Identify which cell holds the provided text, then report its (x, y) central coordinate. 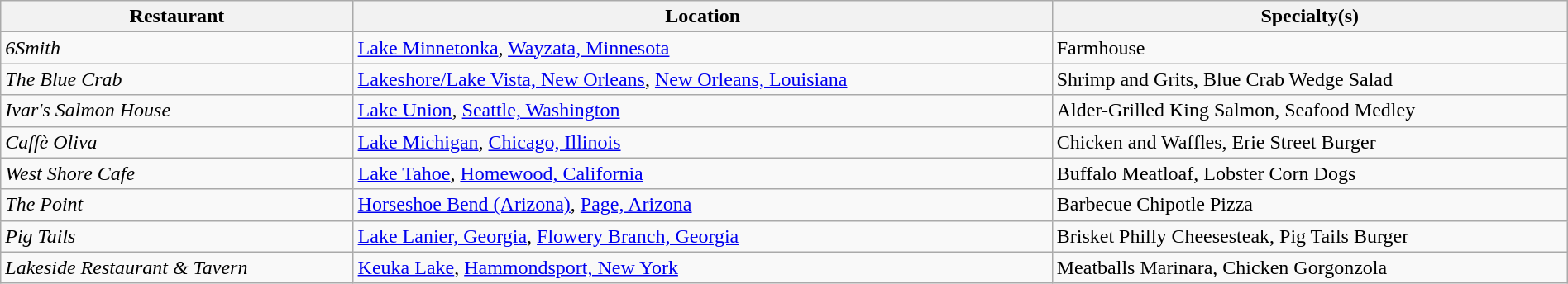
West Shore Cafe (177, 173)
Shrimp and Grits, Blue Crab Wedge Salad (1310, 79)
Alder-Grilled King Salmon, Seafood Medley (1310, 111)
Horseshoe Bend (Arizona), Page, Arizona (703, 205)
Caffè Oliva (177, 142)
Keuka Lake, Hammondsport, New York (703, 267)
Lakeshore/Lake Vista, New Orleans, New Orleans, Louisiana (703, 79)
Restaurant (177, 17)
Meatballs Marinara, Chicken Gorgonzola (1310, 267)
Brisket Philly Cheesesteak, Pig Tails Burger (1310, 236)
Farmhouse (1310, 48)
Location (703, 17)
Specialty(s) (1310, 17)
Chicken and Waffles, Erie Street Burger (1310, 142)
Barbecue Chipotle Pizza (1310, 205)
Lakeside Restaurant & Tavern (177, 267)
Lake Lanier, Georgia, Flowery Branch, Georgia (703, 236)
Buffalo Meatloaf, Lobster Corn Dogs (1310, 173)
Pig Tails (177, 236)
Lake Michigan, Chicago, Illinois (703, 142)
Lake Union, Seattle, Washington (703, 111)
6Smith (177, 48)
Lake Tahoe, Homewood, California (703, 173)
Lake Minnetonka, Wayzata, Minnesota (703, 48)
Ivar's Salmon House (177, 111)
The Blue Crab (177, 79)
The Point (177, 205)
